Extract the [x, y] coordinate from the center of the cell holding the provided text.  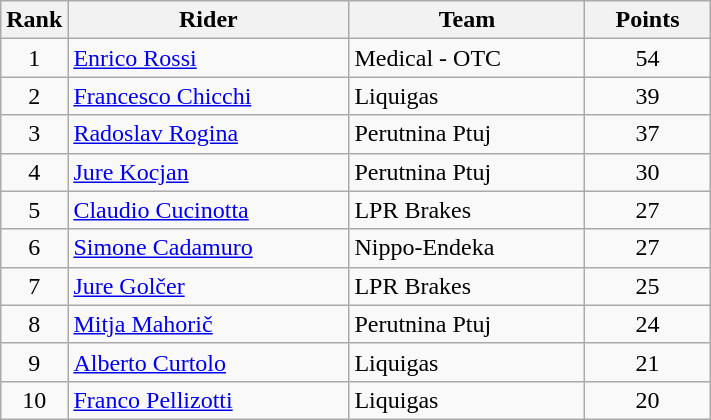
37 [648, 134]
Alberto Curtolo [208, 362]
Nippo-Endeka [467, 248]
5 [34, 210]
30 [648, 172]
Enrico Rossi [208, 58]
10 [34, 400]
21 [648, 362]
9 [34, 362]
3 [34, 134]
Franco Pellizotti [208, 400]
4 [34, 172]
Points [648, 20]
24 [648, 324]
1 [34, 58]
Jure Kocjan [208, 172]
8 [34, 324]
Claudio Cucinotta [208, 210]
Mitja Mahorič [208, 324]
2 [34, 96]
39 [648, 96]
7 [34, 286]
Medical - OTC [467, 58]
54 [648, 58]
20 [648, 400]
Radoslav Rogina [208, 134]
Simone Cadamuro [208, 248]
6 [34, 248]
Team [467, 20]
Rider [208, 20]
Rank [34, 20]
25 [648, 286]
Jure Golčer [208, 286]
Francesco Chicchi [208, 96]
